From the cell containing the given text, extract its center point as (X, Y) coordinate. 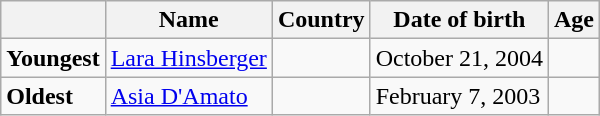
Name (188, 20)
Country (321, 20)
Oldest (53, 96)
October 21, 2004 (459, 58)
February 7, 2003 (459, 96)
Date of birth (459, 20)
Asia D'Amato (188, 96)
Lara Hinsberger (188, 58)
Youngest (53, 58)
Age (574, 20)
